Identify which cell holds the provided text, then report its (x, y) central coordinate. 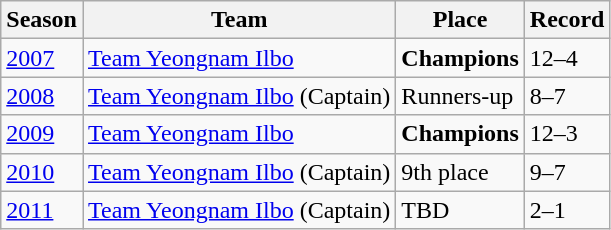
Team (238, 20)
2011 (42, 210)
12–4 (567, 58)
2007 (42, 58)
9–7 (567, 172)
Record (567, 20)
9th place (460, 172)
2–1 (567, 210)
Place (460, 20)
2009 (42, 134)
Runners-up (460, 96)
8–7 (567, 96)
2010 (42, 172)
Season (42, 20)
TBD (460, 210)
12–3 (567, 134)
2008 (42, 96)
